Capture the cell that displays the provided text and extract its [x, y] central coordinate. 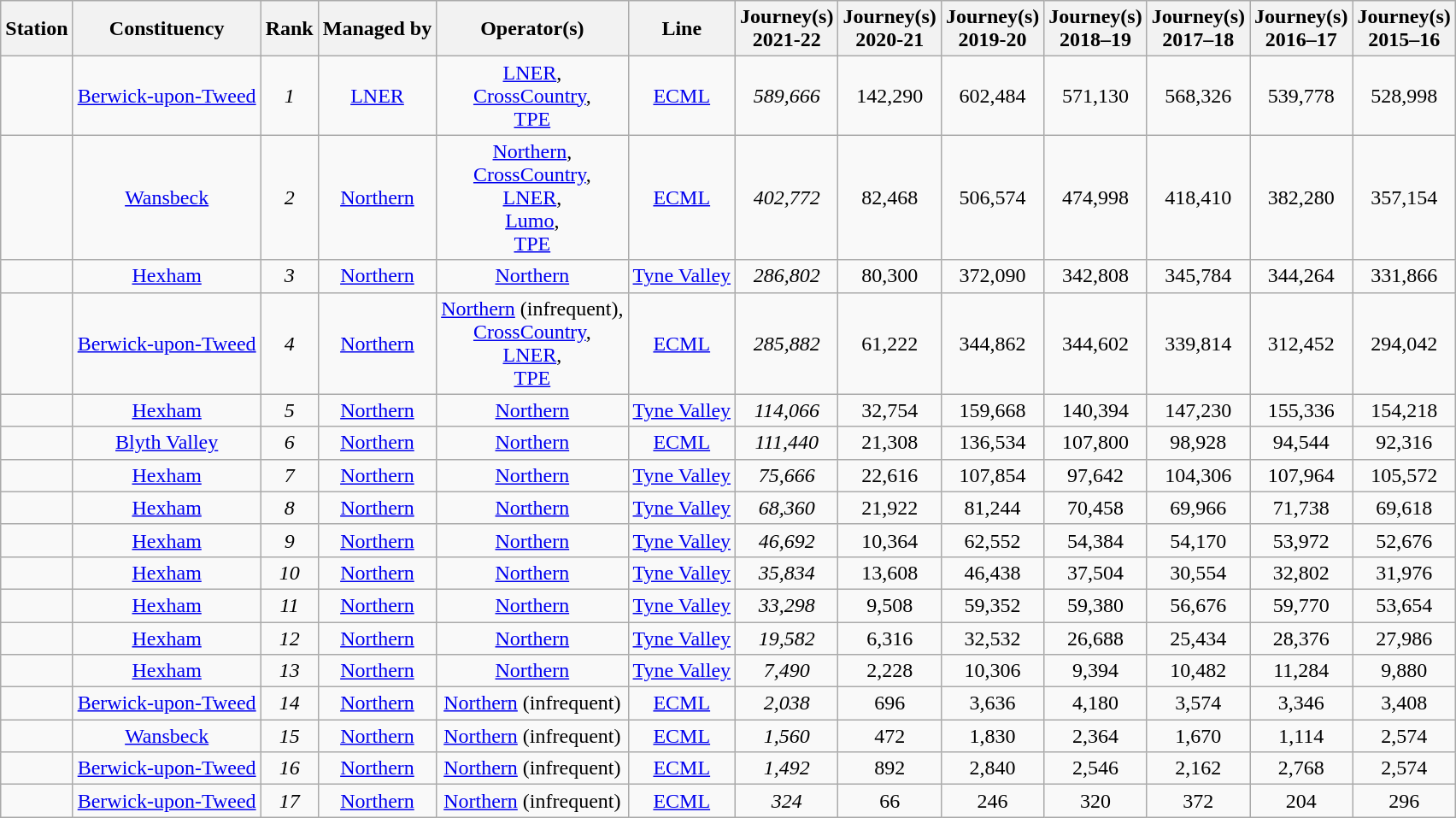
68,360 [787, 508]
12 [289, 639]
21,308 [889, 443]
33,298 [787, 605]
28,376 [1301, 639]
147,230 [1198, 410]
62,552 [992, 540]
2,038 [787, 703]
7,490 [787, 671]
140,394 [1095, 410]
9,394 [1095, 671]
46,438 [992, 573]
11,284 [1301, 671]
1 [289, 96]
22,616 [889, 475]
285,882 [787, 344]
5 [289, 410]
13 [289, 671]
312,452 [1301, 344]
2,768 [1301, 768]
9,508 [889, 605]
17 [289, 801]
111,440 [787, 443]
Northern (infrequent),CrossCountry,LNER,TPE [532, 344]
Station [37, 29]
107,854 [992, 475]
31,976 [1404, 573]
2,364 [1095, 736]
14 [289, 703]
372,090 [992, 276]
9,880 [1404, 671]
331,866 [1404, 276]
382,280 [1301, 197]
528,998 [1404, 96]
54,384 [1095, 540]
107,800 [1095, 443]
344,862 [992, 344]
8 [289, 508]
Constituency [167, 29]
6 [289, 443]
344,602 [1095, 344]
61,222 [889, 344]
2,162 [1198, 768]
246 [992, 801]
155,336 [1301, 410]
3,346 [1301, 703]
Rank [289, 29]
32,754 [889, 410]
4 [289, 344]
59,380 [1095, 605]
142,290 [889, 96]
10,364 [889, 540]
568,326 [1198, 96]
69,618 [1404, 508]
13,608 [889, 573]
46,692 [787, 540]
345,784 [1198, 276]
11 [289, 605]
15 [289, 736]
54,170 [1198, 540]
2,228 [889, 671]
9 [289, 540]
344,264 [1301, 276]
56,676 [1198, 605]
30,554 [1198, 573]
696 [889, 703]
10,306 [992, 671]
69,966 [1198, 508]
6,316 [889, 639]
Line [682, 29]
10 [289, 573]
159,668 [992, 410]
892 [889, 768]
114,066 [787, 410]
357,154 [1404, 197]
71,738 [1301, 508]
53,972 [1301, 540]
136,534 [992, 443]
Journey(s)2016–17 [1301, 29]
589,666 [787, 96]
320 [1095, 801]
2 [289, 197]
25,434 [1198, 639]
1,560 [787, 736]
37,504 [1095, 573]
4,180 [1095, 703]
35,834 [787, 573]
339,814 [1198, 344]
105,572 [1404, 475]
Blyth Valley [167, 443]
1,492 [787, 768]
Operator(s) [532, 29]
16 [289, 768]
80,300 [889, 276]
94,544 [1301, 443]
Journey(s)2015–16 [1404, 29]
107,964 [1301, 475]
3 [289, 276]
19,582 [787, 639]
66 [889, 801]
296 [1404, 801]
294,042 [1404, 344]
Managed by [377, 29]
Journey(s)2018–19 [1095, 29]
Journey(s)2017–18 [1198, 29]
3,408 [1404, 703]
372 [1198, 801]
204 [1301, 801]
571,130 [1095, 96]
402,772 [787, 197]
27,986 [1404, 639]
2,546 [1095, 768]
Journey(s)2020-21 [889, 29]
LNER,CrossCountry,TPE [532, 96]
7 [289, 475]
92,316 [1404, 443]
104,306 [1198, 475]
81,244 [992, 508]
LNER [377, 96]
Journey(s)2021-22 [787, 29]
3,636 [992, 703]
Northern,CrossCountry,LNER,Lumo,TPE [532, 197]
59,352 [992, 605]
472 [889, 736]
82,468 [889, 197]
32,532 [992, 639]
324 [787, 801]
Journey(s)2019-20 [992, 29]
1,114 [1301, 736]
70,458 [1095, 508]
602,484 [992, 96]
32,802 [1301, 573]
154,218 [1404, 410]
26,688 [1095, 639]
97,642 [1095, 475]
2,840 [992, 768]
418,410 [1198, 197]
286,802 [787, 276]
59,770 [1301, 605]
1,830 [992, 736]
10,482 [1198, 671]
474,998 [1095, 197]
506,574 [992, 197]
1,670 [1198, 736]
98,928 [1198, 443]
21,922 [889, 508]
52,676 [1404, 540]
539,778 [1301, 96]
3,574 [1198, 703]
342,808 [1095, 276]
75,666 [787, 475]
53,654 [1404, 605]
